Return (x, y) of the center of cell containing provided text 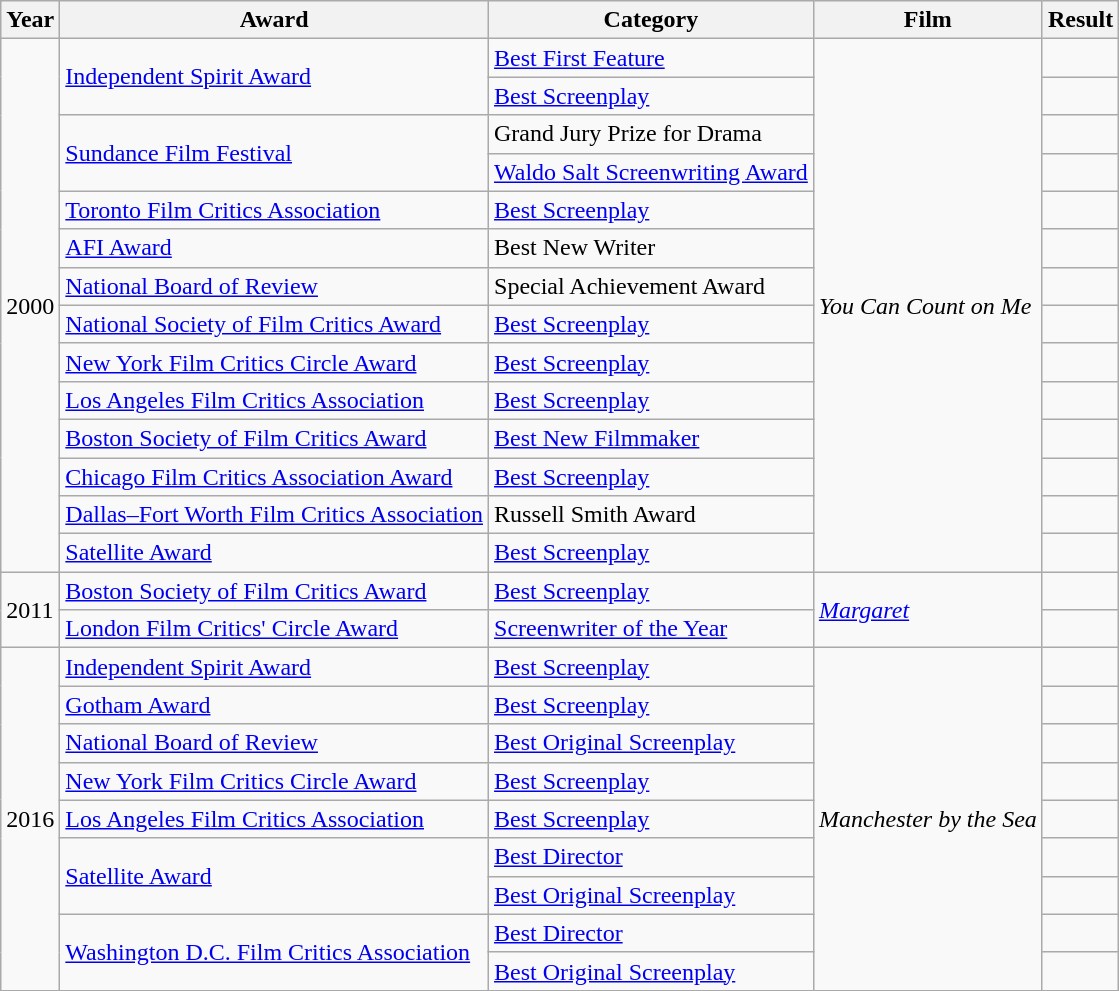
Result (1080, 20)
Best New Filmmaker (652, 438)
Film (928, 20)
Waldo Salt Screenwriting Award (652, 172)
Best New Writer (652, 248)
Screenwriter of the Year (652, 629)
Washington D.C. Film Critics Association (274, 952)
Category (652, 20)
Special Achievement Award (652, 286)
2011 (30, 610)
Best First Feature (652, 58)
Margaret (928, 610)
AFI Award (274, 248)
Manchester by the Sea (928, 820)
Dallas–Fort Worth Film Critics Association (274, 515)
Year (30, 20)
National Society of Film Critics Award (274, 324)
Chicago Film Critics Association Award (274, 477)
Toronto Film Critics Association (274, 210)
Gotham Award (274, 705)
Grand Jury Prize for Drama (652, 134)
2016 (30, 820)
Award (274, 20)
Sundance Film Festival (274, 153)
London Film Critics' Circle Award (274, 629)
You Can Count on Me (928, 306)
2000 (30, 306)
Russell Smith Award (652, 515)
